Capture the cell that displays the provided text and extract its [x, y] central coordinate. 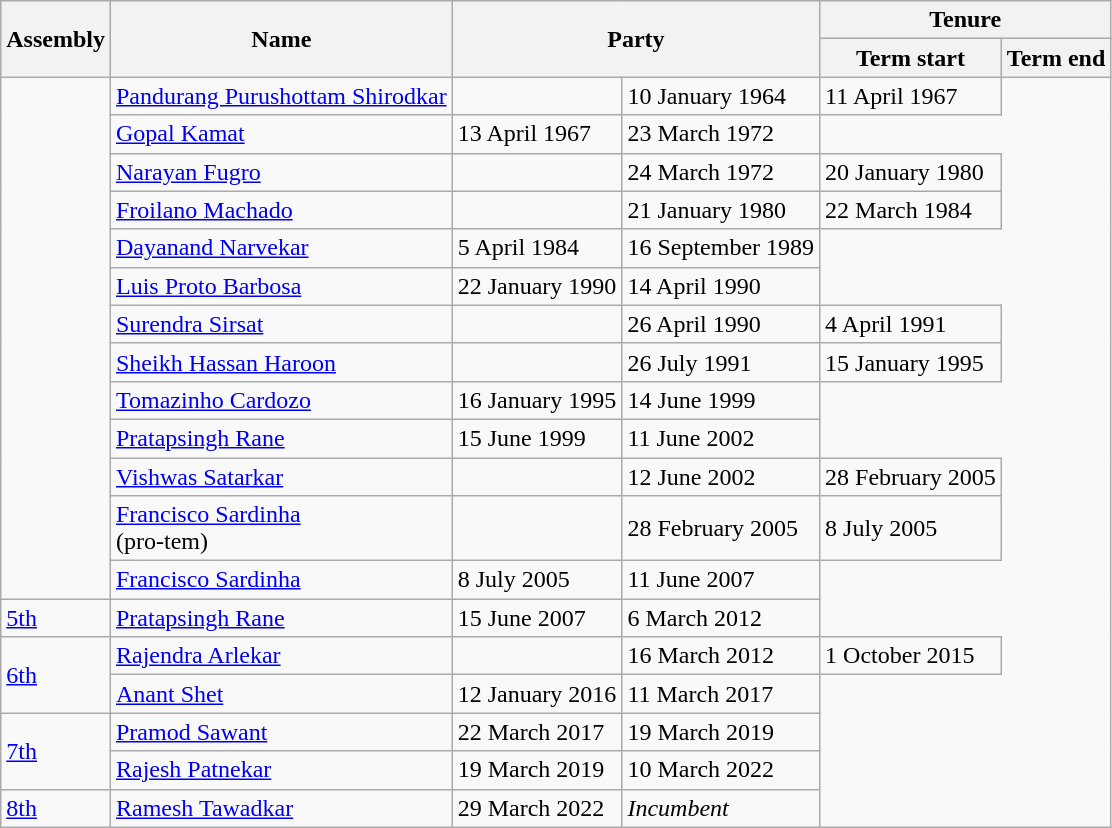
Luis Proto Barbosa [281, 286]
16 September 1989 [721, 248]
Gopal Kamat [281, 134]
16 January 1995 [537, 400]
16 March 2012 [721, 656]
Pandurang Purushottam Shirodkar [281, 96]
Narayan Fugro [281, 172]
Assembly [56, 39]
15 June 2007 [537, 618]
11 March 2017 [721, 694]
23 March 1972 [721, 134]
Anant Shet [281, 694]
6 March 2012 [721, 618]
Sheikh Hassan Haroon [281, 362]
Name [281, 39]
5 April 1984 [537, 248]
21 January 1980 [721, 210]
22 March 2017 [537, 732]
Tenure [966, 20]
Tomazinho Cardozo [281, 400]
11 April 1967 [911, 96]
Rajesh Patnekar [281, 770]
14 April 1990 [721, 286]
22 January 1990 [537, 286]
5th [56, 618]
10 March 2022 [721, 770]
13 April 1967 [537, 134]
Pramod Sawant [281, 732]
7th [56, 751]
Term end [1056, 58]
22 March 1984 [911, 210]
Froilano Machado [281, 210]
Dayanand Narvekar [281, 248]
20 January 1980 [911, 172]
15 June 1999 [537, 438]
10 January 1964 [721, 96]
Incumbent [721, 808]
26 April 1990 [721, 324]
12 January 2016 [537, 694]
8th [56, 808]
26 July 1991 [721, 362]
Surendra Sirsat [281, 324]
24 March 1972 [721, 172]
Rajendra Arlekar [281, 656]
6th [56, 675]
Vishwas Satarkar [281, 477]
14 June 1999 [721, 400]
11 June 2002 [721, 438]
12 June 2002 [721, 477]
4 April 1991 [911, 324]
Francisco Sardinha(pro-tem) [281, 528]
1 October 2015 [911, 656]
Party [636, 39]
15 January 1995 [911, 362]
11 June 2007 [721, 580]
Francisco Sardinha [281, 580]
Term start [911, 58]
29 March 2022 [537, 808]
Ramesh Tawadkar [281, 808]
